Detect which cell encompasses the target text, then output its (X, Y) center coordinate. 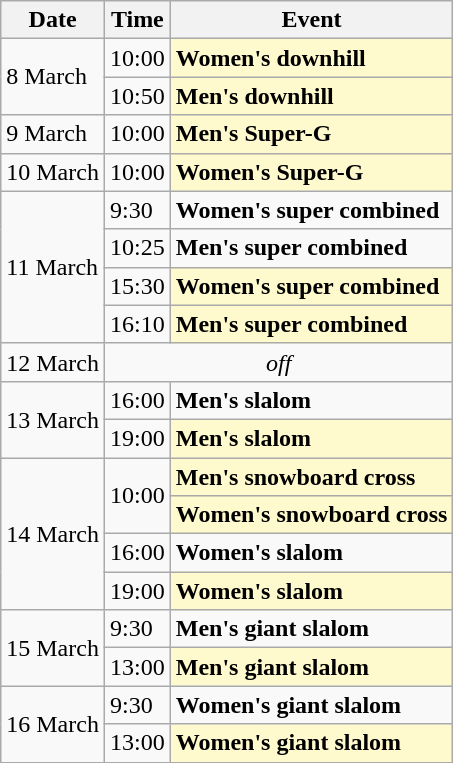
8 March (53, 77)
Event (312, 20)
Men's Super-G (312, 134)
12 March (53, 362)
Men's downhill (312, 96)
10:25 (137, 248)
10:50 (137, 96)
15 March (53, 648)
Women's downhill (312, 58)
Men's snowboard cross (312, 477)
Women's snowboard cross (312, 515)
Women's Super-G (312, 172)
10 March (53, 172)
14 March (53, 534)
11 March (53, 267)
16 March (53, 724)
9 March (53, 134)
Time (137, 20)
16:10 (137, 324)
13 March (53, 419)
off (278, 362)
Date (53, 20)
15:30 (137, 286)
